Locate the cell with the specified text and output its [x, y] center coordinate. 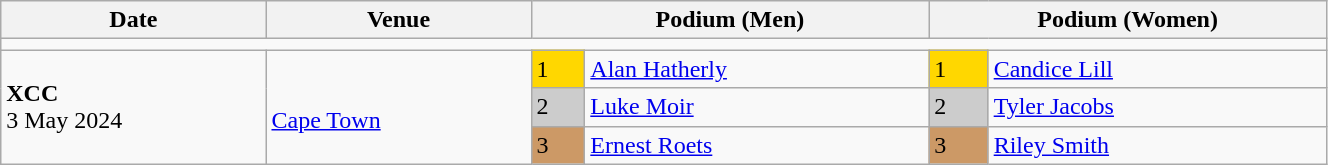
Tyler Jacobs [1157, 107]
Alan Hatherly [757, 69]
Riley Smith [1157, 145]
Venue [398, 20]
Ernest Roets [757, 145]
Cape Town [398, 107]
Podium (Women) [1128, 20]
XCC 3 May 2024 [134, 107]
Luke Moir [757, 107]
Candice Lill [1157, 69]
Podium (Men) [730, 20]
Date [134, 20]
